Identify which cell holds the provided text, then report its [X, Y] central coordinate. 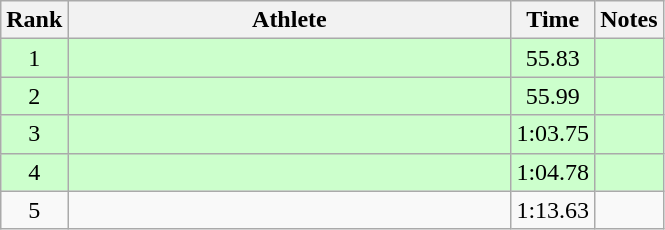
1:13.63 [553, 210]
2 [34, 96]
Notes [629, 20]
Rank [34, 20]
Athlete [290, 20]
3 [34, 134]
Time [553, 20]
1:03.75 [553, 134]
1:04.78 [553, 172]
55.83 [553, 58]
1 [34, 58]
5 [34, 210]
4 [34, 172]
55.99 [553, 96]
